Detect which cell encompasses the target text, then output its (x, y) center coordinate. 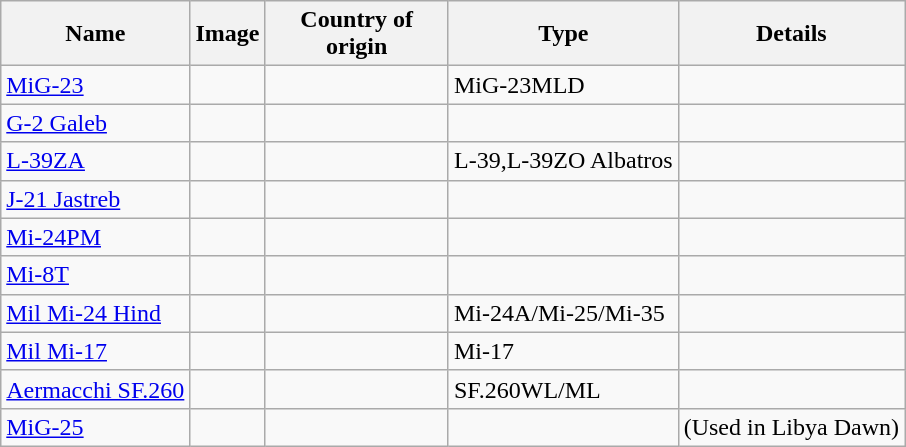
(Used in Libya Dawn) (791, 427)
Aermacchi SF.260 (96, 389)
J-21 Jastreb (96, 199)
G-2 Galeb (96, 123)
Mi-17 (563, 351)
Type (563, 34)
MiG-25 (96, 427)
Mi-24A/Mi-25/Mi-35 (563, 313)
Details (791, 34)
Mil Mi-17 (96, 351)
MiG-23 (96, 85)
L-39ZA (96, 161)
Mi-8T (96, 275)
Mi-24PM (96, 237)
Country of origin (357, 34)
Name (96, 34)
Image (228, 34)
L-39,L-39ZO Albatros (563, 161)
MiG-23MLD (563, 85)
SF.260WL/ML (563, 389)
Mil Mi-24 Hind (96, 313)
